Scan for the cell matching the given text and deliver its (X, Y) coordinate at center. 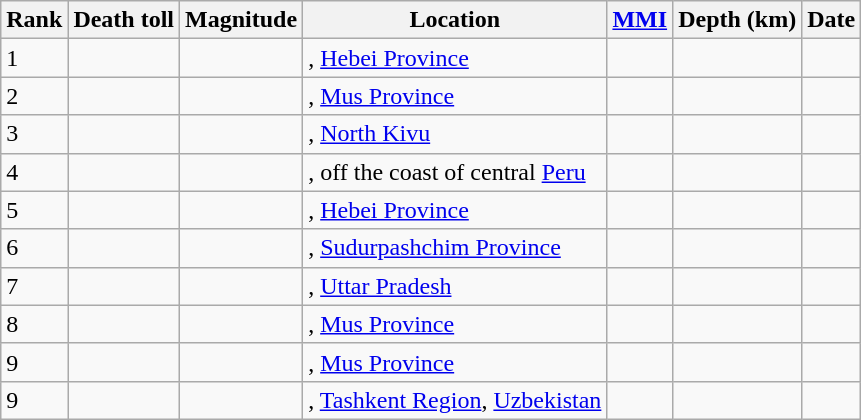
6 (34, 248)
, Sudurpashchim Province (455, 248)
Date (832, 20)
MMI (640, 20)
3 (34, 134)
, North Kivu (455, 134)
Magnitude (242, 20)
2 (34, 96)
Location (455, 20)
, Uttar Pradesh (455, 286)
8 (34, 324)
Death toll (124, 20)
Rank (34, 20)
4 (34, 172)
, Tashkent Region, Uzbekistan (455, 400)
Depth (km) (738, 20)
1 (34, 58)
, off the coast of central Peru (455, 172)
7 (34, 286)
5 (34, 210)
